Scan for the cell matching the given text and deliver its [X, Y] coordinate at center. 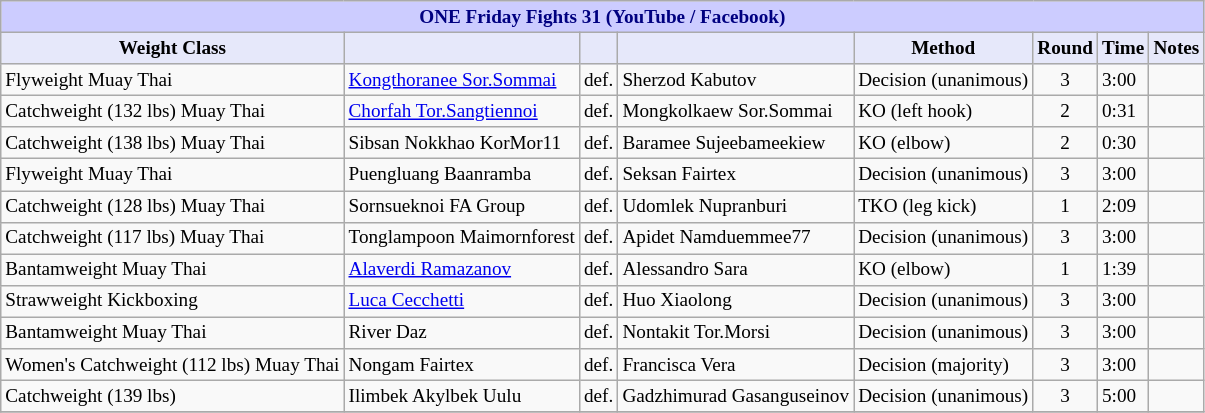
Udomlek Nupranburi [736, 206]
Huo Xiaolong [736, 301]
Nongam Fairtex [462, 365]
Catchweight (128 lbs) Muay Thai [172, 206]
River Daz [462, 333]
Sibsan Nokkhao KorMor11 [462, 143]
Luca Cecchetti [462, 301]
Gadzhimurad Gasanguseinov [736, 396]
Women's Catchweight (112 lbs) Muay Thai [172, 365]
0:30 [1122, 143]
Weight Class [172, 48]
Alessandro Sara [736, 270]
KO (left hook) [944, 111]
Tonglampoon Maimornforest [462, 238]
Catchweight (117 lbs) Muay Thai [172, 238]
Sornsueknoi FA Group [462, 206]
Seksan Fairtex [736, 175]
Francisca Vera [736, 365]
2:09 [1122, 206]
Chorfah Tor.Sangtiennoi [462, 111]
Kongthoranee Sor.Sommai [462, 80]
0:31 [1122, 111]
TKO (leg kick) [944, 206]
Decision (majority) [944, 365]
Sherzod Kabutov [736, 80]
Nontakit Tor.Morsi [736, 333]
Catchweight (139 lbs) [172, 396]
1:39 [1122, 270]
Mongkolkaew Sor.Sommai [736, 111]
Apidet Namduemmee77 [736, 238]
ONE Friday Fights 31 (YouTube / Facebook) [602, 17]
Strawweight Kickboxing [172, 301]
Alaverdi Ramazanov [462, 270]
5:00 [1122, 396]
Method [944, 48]
Ilimbek Akylbek Uulu [462, 396]
Notes [1176, 48]
Time [1122, 48]
Puengluang Baanramba [462, 175]
Round [1066, 48]
Baramee Sujeebameekiew [736, 143]
Catchweight (138 lbs) Muay Thai [172, 143]
Catchweight (132 lbs) Muay Thai [172, 111]
